Output the [X, Y] coordinate of the center of the cell containing the given text.  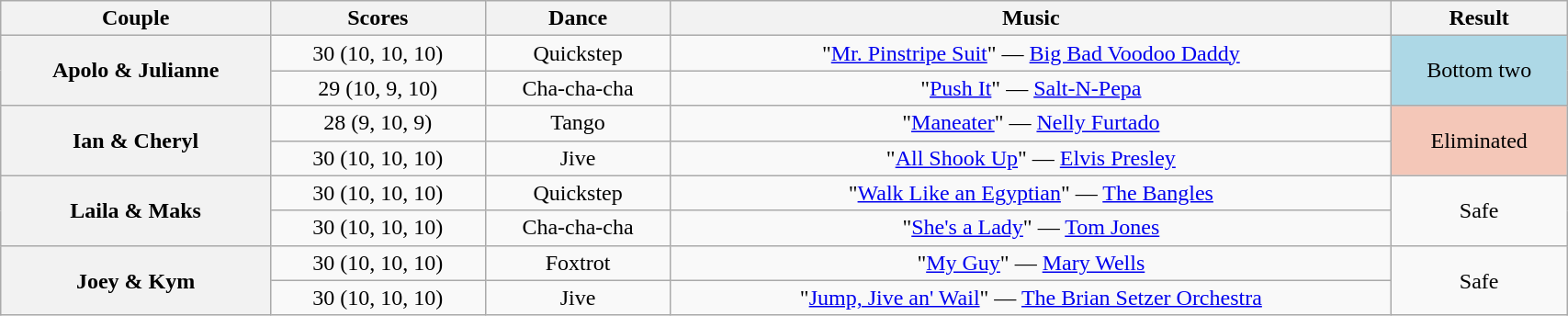
Dance [578, 18]
Apolo & Julianne [136, 71]
29 (10, 9, 10) [378, 88]
Scores [378, 18]
"Mr. Pinstripe Suit" — Big Bad Voodoo Daddy [1031, 53]
"Maneater" — Nelly Furtado [1031, 123]
"Push It" — Salt-N-Pepa [1031, 88]
Laila & Maks [136, 210]
Result [1479, 18]
Eliminated [1479, 141]
28 (9, 10, 9) [378, 123]
Bottom two [1479, 71]
Tango [578, 123]
Foxtrot [578, 263]
"Jump, Jive an' Wail" — The Brian Setzer Orchestra [1031, 298]
"My Guy" — Mary Wells [1031, 263]
"Walk Like an Egyptian" — The Bangles [1031, 193]
"She's a Lady" — Tom Jones [1031, 228]
Music [1031, 18]
Joey & Kym [136, 280]
Couple [136, 18]
"All Shook Up" — Elvis Presley [1031, 158]
Ian & Cheryl [136, 141]
